Capture the cell that displays the provided text and extract its [X, Y] central coordinate. 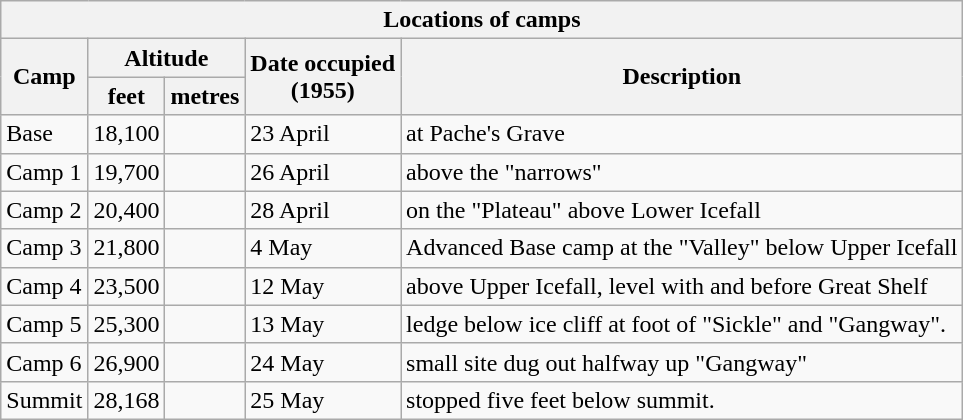
28,168 [126, 400]
Camp 3 [44, 248]
13 May [323, 324]
24 May [323, 362]
feet [126, 96]
Summit [44, 400]
25 May [323, 400]
Camp [44, 77]
above the "narrows" [682, 172]
Base [44, 134]
18,100 [126, 134]
Camp 6 [44, 362]
at Pache's Grave [682, 134]
26,900 [126, 362]
Camp 5 [44, 324]
Description [682, 77]
Date occupied(1955) [323, 77]
ledge below ice cliff at foot of "Sickle" and "Gangway". [682, 324]
21,800 [126, 248]
small site dug out halfway up "Gangway" [682, 362]
19,700 [126, 172]
stopped five feet below summit. [682, 400]
26 April [323, 172]
4 May [323, 248]
Advanced Base camp at the "Valley" below Upper Icefall [682, 248]
Camp 2 [44, 210]
above Upper Icefall, level with and before Great Shelf [682, 286]
23 April [323, 134]
28 April [323, 210]
20,400 [126, 210]
25,300 [126, 324]
Locations of camps [482, 20]
23,500 [126, 286]
Camp 4 [44, 286]
on the "Plateau" above Lower Icefall [682, 210]
12 May [323, 286]
Altitude [166, 58]
metres [205, 96]
Camp 1 [44, 172]
